Pinpoint the cell where the given text exists, returning its [X, Y] midpoint coordinate. 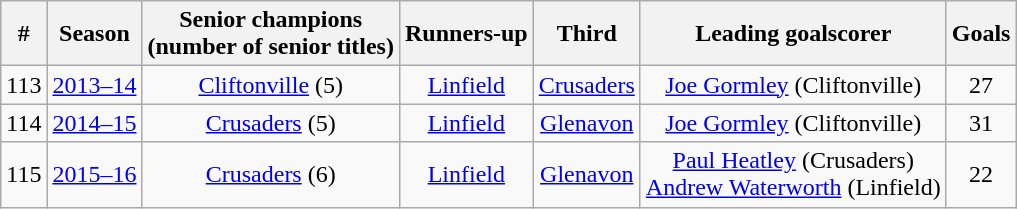
114 [24, 123]
Runners-up [466, 34]
2015–16 [94, 174]
# [24, 34]
Senior champions(number of senior titles) [270, 34]
Third [586, 34]
22 [981, 174]
115 [24, 174]
Crusaders (5) [270, 123]
31 [981, 123]
27 [981, 85]
Goals [981, 34]
Leading goalscorer [793, 34]
Crusaders [586, 85]
2013–14 [94, 85]
Crusaders (6) [270, 174]
Paul Heatley (Crusaders)Andrew Waterworth (Linfield) [793, 174]
113 [24, 85]
2014–15 [94, 123]
Season [94, 34]
Cliftonville (5) [270, 85]
